Search for the cell housing the specified text and yield its (x, y) center coordinate. 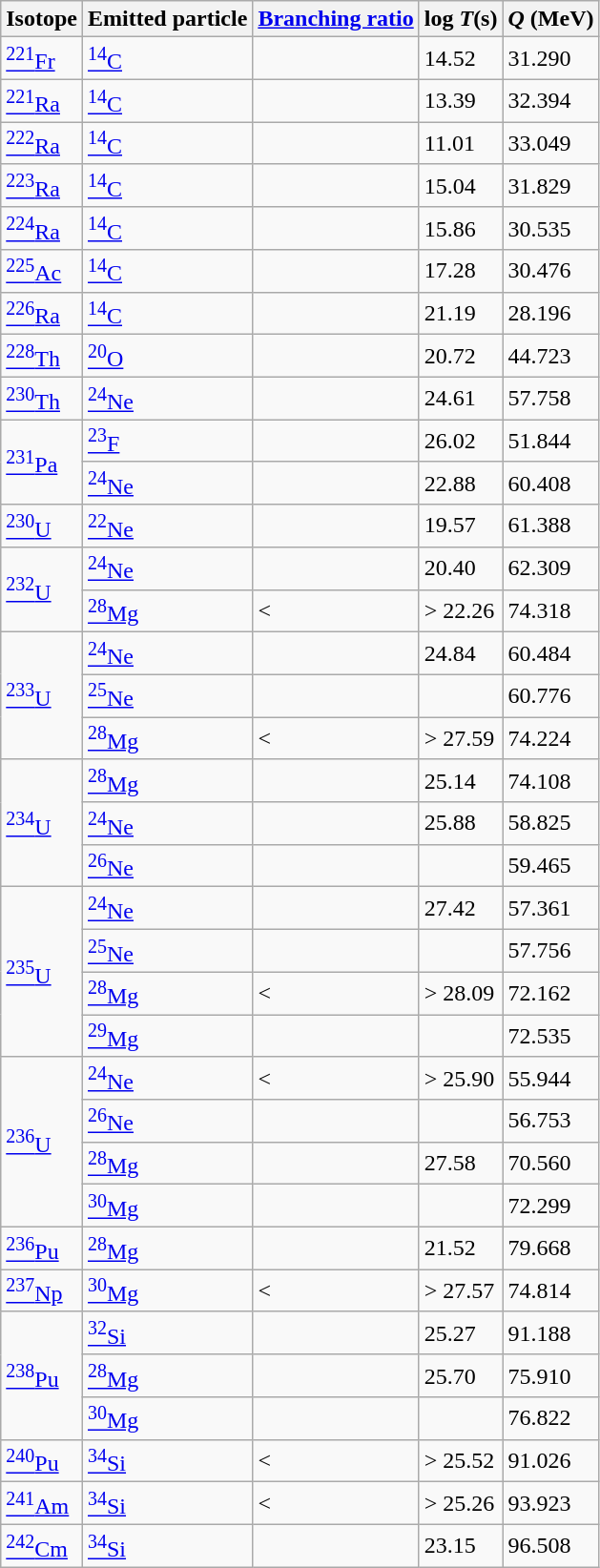
221Ra (42, 101)
221Fr (42, 59)
62.309 (551, 568)
20.72 (461, 357)
238Pu (42, 1375)
44.723 (551, 357)
55.944 (551, 1078)
59.465 (551, 866)
72.535 (551, 1036)
29Mg (167, 1036)
Branching ratio (336, 19)
15.86 (461, 229)
21.52 (461, 1248)
60.484 (551, 654)
20O (167, 357)
232U (42, 589)
58.825 (551, 824)
237Np (42, 1291)
233U (42, 696)
61.388 (551, 526)
96.508 (551, 1545)
236U (42, 1142)
22.88 (461, 483)
> 22.26 (461, 610)
31.290 (551, 59)
236Pu (42, 1248)
19.57 (461, 526)
79.668 (551, 1248)
25.14 (461, 780)
24.84 (461, 654)
93.923 (551, 1503)
74.318 (551, 610)
22Ne (167, 526)
28.196 (551, 313)
11.01 (461, 143)
226Ra (42, 313)
57.361 (551, 908)
> 27.59 (461, 738)
25.70 (461, 1375)
240Pu (42, 1461)
23.15 (461, 1545)
23F (167, 441)
74.814 (551, 1291)
223Ra (42, 185)
76.822 (551, 1419)
225Ac (42, 271)
230Th (42, 399)
57.758 (551, 399)
230U (42, 526)
75.910 (551, 1375)
13.39 (461, 101)
57.756 (551, 950)
27.42 (461, 908)
17.28 (461, 271)
72.162 (551, 994)
27.58 (461, 1164)
31.829 (551, 185)
91.188 (551, 1333)
56.753 (551, 1122)
32Si (167, 1333)
> 27.57 (461, 1291)
234U (42, 823)
> 25.26 (461, 1503)
33.049 (551, 143)
231Pa (42, 462)
24.61 (461, 399)
32.394 (551, 101)
30.476 (551, 271)
74.108 (551, 780)
228Th (42, 357)
51.844 (551, 441)
log T(s) (461, 19)
Q (MeV) (551, 19)
91.026 (551, 1461)
222Ra (42, 143)
26.02 (461, 441)
74.224 (551, 738)
Isotope (42, 19)
235U (42, 972)
> 25.52 (461, 1461)
14.52 (461, 59)
241Am (42, 1503)
20.40 (461, 568)
72.299 (551, 1206)
60.408 (551, 483)
224Ra (42, 229)
30.535 (551, 229)
Emitted particle (167, 19)
242Cm (42, 1545)
21.19 (461, 313)
70.560 (551, 1164)
> 28.09 (461, 994)
> 25.90 (461, 1078)
15.04 (461, 185)
60.776 (551, 696)
25.88 (461, 824)
25.27 (461, 1333)
